Capture the cell that displays the provided text and extract its (x, y) central coordinate. 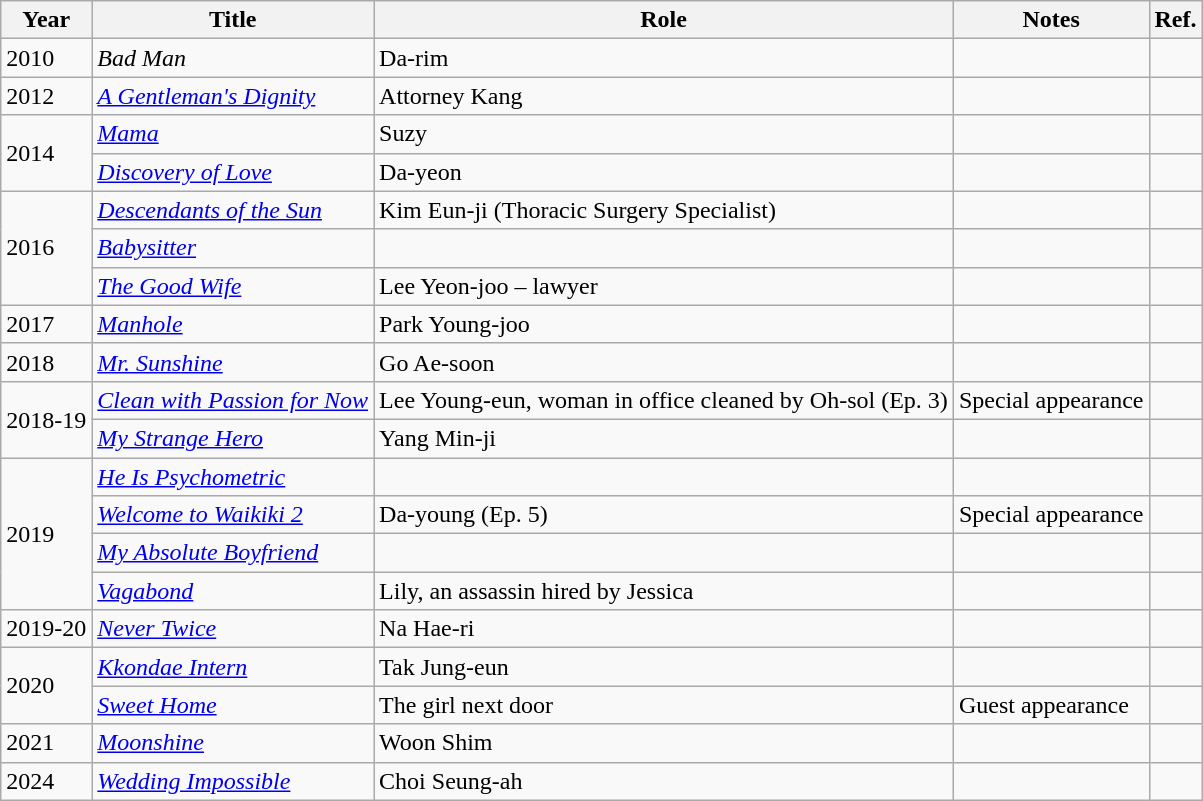
He Is Psychometric (233, 477)
Kim Eun-ji (Thoracic Surgery Specialist) (664, 210)
Bad Man (233, 58)
Notes (1051, 20)
Year (46, 20)
Babysitter (233, 248)
Go Ae-soon (664, 362)
Sweet Home (233, 705)
Da-rim (664, 58)
2017 (46, 324)
Welcome to Waikiki 2 (233, 515)
The Good Wife (233, 286)
Wedding Impossible (233, 781)
The girl next door (664, 705)
2010 (46, 58)
Clean with Passion for Now (233, 400)
2016 (46, 248)
Never Twice (233, 629)
Woon Shim (664, 743)
Lee Yeon-joo – lawyer (664, 286)
Role (664, 20)
A Gentleman's Dignity (233, 96)
2024 (46, 781)
Vagabond (233, 591)
Mama (233, 134)
Mr. Sunshine (233, 362)
2014 (46, 153)
Choi Seung-ah (664, 781)
Na Hae-ri (664, 629)
Da-young (Ep. 5) (664, 515)
My Strange Hero (233, 438)
Moonshine (233, 743)
2012 (46, 96)
Lily, an assassin hired by Jessica (664, 591)
2021 (46, 743)
Tak Jung-eun (664, 667)
Descendants of the Sun (233, 210)
Yang Min-ji (664, 438)
Suzy (664, 134)
2019-20 (46, 629)
Manhole (233, 324)
2018 (46, 362)
Attorney Kang (664, 96)
Park Young-joo (664, 324)
Kkondae Intern (233, 667)
2019 (46, 534)
Title (233, 20)
Da-yeon (664, 172)
Discovery of Love (233, 172)
Ref. (1176, 20)
2018-19 (46, 419)
Lee Young-eun, woman in office cleaned by Oh-sol (Ep. 3) (664, 400)
2020 (46, 686)
My Absolute Boyfriend (233, 553)
Guest appearance (1051, 705)
